Detect which cell encompasses the target text, then output its (X, Y) center coordinate. 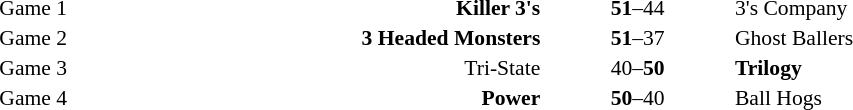
40–50 (638, 68)
51–37 (638, 38)
Tri-State (306, 68)
3 Headed Monsters (306, 38)
